Detect which cell encompasses the target text, then output its (x, y) center coordinate. 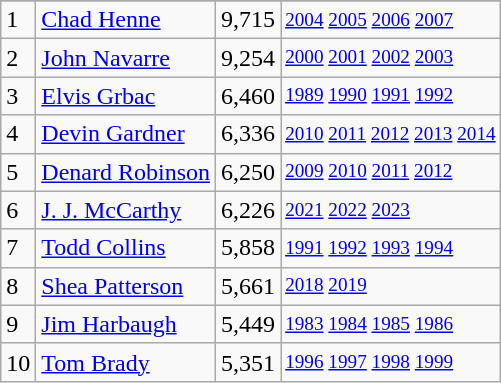
5 (18, 172)
5,661 (248, 286)
6,336 (248, 134)
7 (18, 248)
1989 1990 1991 1992 (391, 96)
2004 2005 2006 2007 (391, 20)
5,449 (248, 324)
6 (18, 210)
J. J. McCarthy (126, 210)
1 (18, 20)
9,715 (248, 20)
9 (18, 324)
2009 2010 2011 2012 (391, 172)
2000 2001 2002 2003 (391, 58)
Denard Robinson (126, 172)
Elvis Grbac (126, 96)
2021 2022 2023 (391, 210)
2 (18, 58)
John Navarre (126, 58)
Chad Henne (126, 20)
Jim Harbaugh (126, 324)
Tom Brady (126, 362)
2010 2011 2012 2013 2014 (391, 134)
1991 1992 1993 1994 (391, 248)
Todd Collins (126, 248)
3 (18, 96)
8 (18, 286)
Devin Gardner (126, 134)
1983 1984 1985 1986 (391, 324)
5,858 (248, 248)
5,351 (248, 362)
9,254 (248, 58)
2018 2019 (391, 286)
10 (18, 362)
Shea Patterson (126, 286)
4 (18, 134)
6,226 (248, 210)
6,460 (248, 96)
1996 1997 1998 1999 (391, 362)
6,250 (248, 172)
